From the cell containing the given text, extract its center point as [x, y] coordinate. 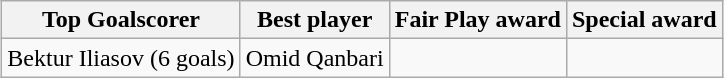
Top Goalscorer [121, 20]
Special award [644, 20]
Bektur Iliasov (6 goals) [121, 58]
Omid Qanbari [314, 58]
Best player [314, 20]
Fair Play award [478, 20]
